Extract the [X, Y] coordinate from the center of the cell holding the provided text.  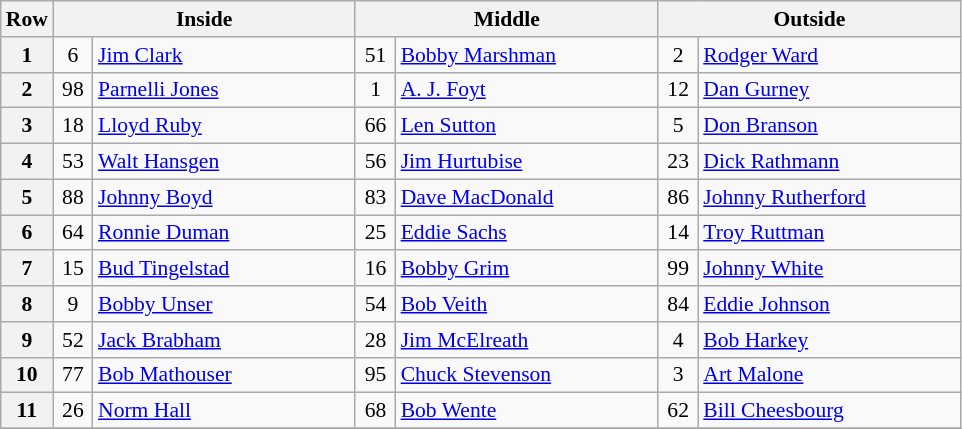
Rodger Ward [829, 55]
Bob Harkey [829, 340]
15 [73, 269]
26 [73, 411]
Art Malone [829, 375]
Norm Hall [224, 411]
8 [27, 304]
Dick Rathmann [829, 162]
Eddie Sachs [527, 233]
11 [27, 411]
25 [375, 233]
66 [375, 126]
23 [678, 162]
Bob Mathouser [224, 375]
Row [27, 19]
Bobby Grim [527, 269]
Jim Clark [224, 55]
Ronnie Duman [224, 233]
12 [678, 90]
88 [73, 197]
Bobby Unser [224, 304]
Jim Hurtubise [527, 162]
56 [375, 162]
84 [678, 304]
Jim McElreath [527, 340]
83 [375, 197]
Eddie Johnson [829, 304]
7 [27, 269]
14 [678, 233]
Bobby Marshman [527, 55]
16 [375, 269]
Johnny Boyd [224, 197]
54 [375, 304]
Don Branson [829, 126]
Dave MacDonald [527, 197]
Lloyd Ruby [224, 126]
Middle [506, 19]
18 [73, 126]
A. J. Foyt [527, 90]
Johnny White [829, 269]
77 [73, 375]
Walt Hansgen [224, 162]
28 [375, 340]
Bob Wente [527, 411]
Bud Tingelstad [224, 269]
Bill Cheesbourg [829, 411]
Bob Veith [527, 304]
Len Sutton [527, 126]
Chuck Stevenson [527, 375]
Inside [204, 19]
62 [678, 411]
Outside [810, 19]
Johnny Rutherford [829, 197]
99 [678, 269]
98 [73, 90]
Dan Gurney [829, 90]
86 [678, 197]
51 [375, 55]
10 [27, 375]
Jack Brabham [224, 340]
Parnelli Jones [224, 90]
64 [73, 233]
95 [375, 375]
Troy Ruttman [829, 233]
52 [73, 340]
68 [375, 411]
53 [73, 162]
